Locate the cell with the specified text and output its (x, y) center coordinate. 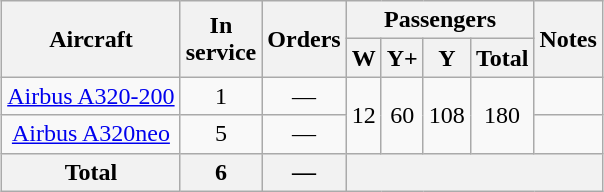
Orders (304, 39)
Airbus A320-200 (91, 96)
Passengers (440, 20)
Aircraft (91, 39)
Y+ (402, 58)
In service (221, 39)
180 (502, 115)
W (364, 58)
Notes (568, 39)
5 (221, 134)
60 (402, 115)
108 (446, 115)
Airbus A320neo (91, 134)
1 (221, 96)
6 (221, 172)
12 (364, 115)
Y (446, 58)
